Provide the [x, y] coordinate of the cell's center where the given text is located.  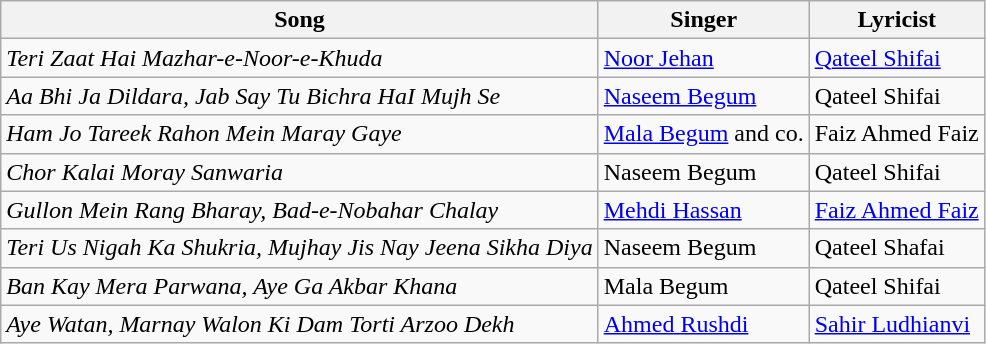
Ban Kay Mera Parwana, Aye Ga Akbar Khana [300, 286]
Ahmed Rushdi [704, 324]
Mehdi Hassan [704, 210]
Lyricist [896, 20]
Noor Jehan [704, 58]
Mala Begum and co. [704, 134]
Ham Jo Tareek Rahon Mein Maray Gaye [300, 134]
Aa Bhi Ja Dildara, Jab Say Tu Bichra HaI Mujh Se [300, 96]
Aye Watan, Marnay Walon Ki Dam Torti Arzoo Dekh [300, 324]
Gullon Mein Rang Bharay, Bad-e-Nobahar Chalay [300, 210]
Mala Begum [704, 286]
Singer [704, 20]
Song [300, 20]
Teri Us Nigah Ka Shukria, Mujhay Jis Nay Jeena Sikha Diya [300, 248]
Sahir Ludhianvi [896, 324]
Qateel Shafai [896, 248]
Chor Kalai Moray Sanwaria [300, 172]
Teri Zaat Hai Mazhar-e-Noor-e-Khuda [300, 58]
